Determine the [X, Y] coordinate at the center of the cell enclosing the given text.  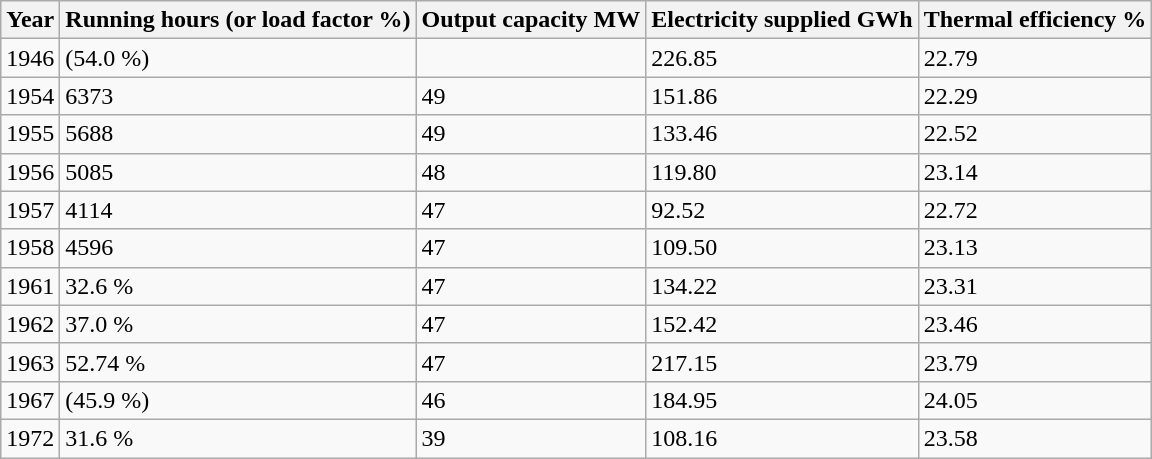
39 [531, 438]
Running hours (or load factor %) [238, 20]
Electricity supplied GWh [782, 20]
217.15 [782, 362]
22.29 [1035, 96]
23.79 [1035, 362]
151.86 [782, 96]
5085 [238, 172]
23.14 [1035, 172]
22.72 [1035, 210]
52.74 % [238, 362]
37.0 % [238, 324]
92.52 [782, 210]
184.95 [782, 400]
152.42 [782, 324]
119.80 [782, 172]
109.50 [782, 248]
22.79 [1035, 58]
46 [531, 400]
23.31 [1035, 286]
23.46 [1035, 324]
4114 [238, 210]
1954 [30, 96]
Output capacity MW [531, 20]
6373 [238, 96]
134.22 [782, 286]
Year [30, 20]
31.6 % [238, 438]
1962 [30, 324]
5688 [238, 134]
108.16 [782, 438]
4596 [238, 248]
133.46 [782, 134]
23.58 [1035, 438]
226.85 [782, 58]
(45.9 %) [238, 400]
Thermal efficiency % [1035, 20]
(54.0 %) [238, 58]
23.13 [1035, 248]
1963 [30, 362]
1958 [30, 248]
48 [531, 172]
24.05 [1035, 400]
1972 [30, 438]
1946 [30, 58]
1955 [30, 134]
1961 [30, 286]
22.52 [1035, 134]
32.6 % [238, 286]
1956 [30, 172]
1957 [30, 210]
1967 [30, 400]
